Identify which cell holds the provided text, then report its (x, y) central coordinate. 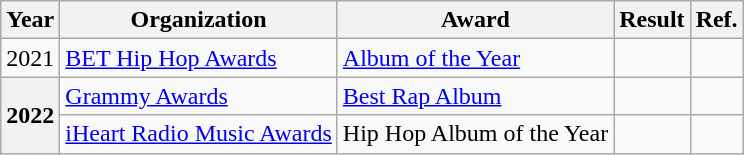
Result (652, 20)
Best Rap Album (475, 96)
Organization (198, 20)
Grammy Awards (198, 96)
Album of the Year (475, 58)
Award (475, 20)
2021 (30, 58)
iHeart Radio Music Awards (198, 134)
BET Hip Hop Awards (198, 58)
Year (30, 20)
Hip Hop Album of the Year (475, 134)
Ref. (716, 20)
2022 (30, 115)
